Capture the cell that displays the provided text and extract its [x, y] central coordinate. 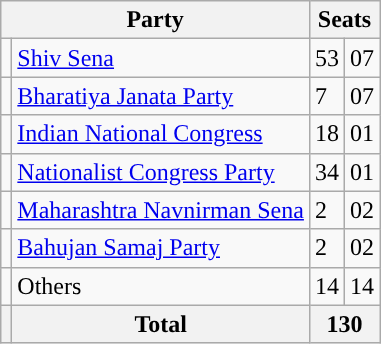
Others [161, 286]
53 [326, 58]
Indian National Congress [161, 134]
Shiv Sena [161, 58]
Total [161, 324]
34 [326, 172]
Bahujan Samaj Party [161, 248]
Bharatiya Janata Party [161, 96]
Party [156, 20]
7 [326, 96]
Maharashtra Navnirman Sena [161, 210]
Seats [344, 20]
Nationalist Congress Party [161, 172]
130 [344, 324]
18 [326, 134]
